From the cell containing the given text, extract its center point as (X, Y) coordinate. 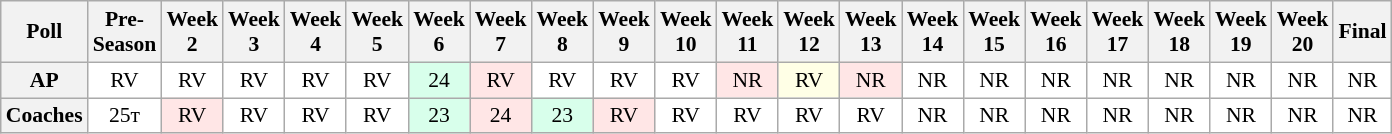
Week15 (994, 32)
Week5 (377, 32)
Week11 (748, 32)
Week9 (624, 32)
Week19 (1241, 32)
Coaches (44, 116)
Pre-Season (125, 32)
Week8 (562, 32)
Final (1362, 32)
25т (125, 116)
Week17 (1118, 32)
Week18 (1179, 32)
Week10 (686, 32)
Week12 (809, 32)
Poll (44, 32)
Week7 (501, 32)
Week2 (192, 32)
Week3 (254, 32)
Week14 (933, 32)
Week20 (1303, 32)
AP (44, 80)
Week13 (871, 32)
Week6 (439, 32)
Week4 (316, 32)
Week16 (1056, 32)
